Pinpoint the cell where the given text exists, returning its (x, y) midpoint coordinate. 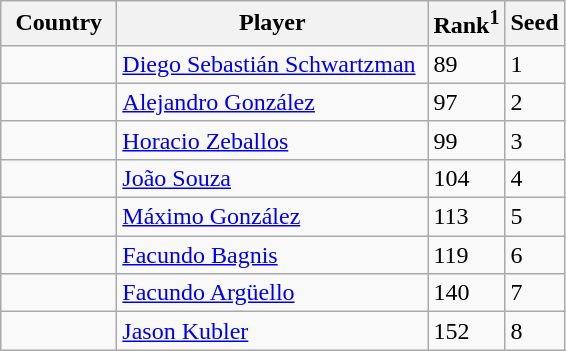
119 (466, 255)
Seed (534, 24)
152 (466, 331)
8 (534, 331)
104 (466, 178)
Jason Kubler (272, 331)
6 (534, 255)
Máximo González (272, 217)
97 (466, 102)
89 (466, 64)
5 (534, 217)
Facundo Argüello (272, 293)
99 (466, 140)
João Souza (272, 178)
Alejandro González (272, 102)
Horacio Zeballos (272, 140)
Country (59, 24)
Rank1 (466, 24)
140 (466, 293)
4 (534, 178)
3 (534, 140)
Facundo Bagnis (272, 255)
1 (534, 64)
Player (272, 24)
Diego Sebastián Schwartzman (272, 64)
113 (466, 217)
2 (534, 102)
7 (534, 293)
